Determine the [X, Y] coordinate at the center of the cell enclosing the given text.  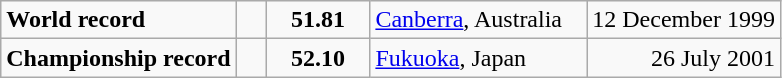
Championship record [118, 58]
51.81 [318, 20]
Canberra, Australia [478, 20]
26 July 2001 [684, 58]
52.10 [318, 58]
Fukuoka, Japan [478, 58]
World record [118, 20]
12 December 1999 [684, 20]
